Scan for the cell matching the given text and deliver its [x, y] coordinate at center. 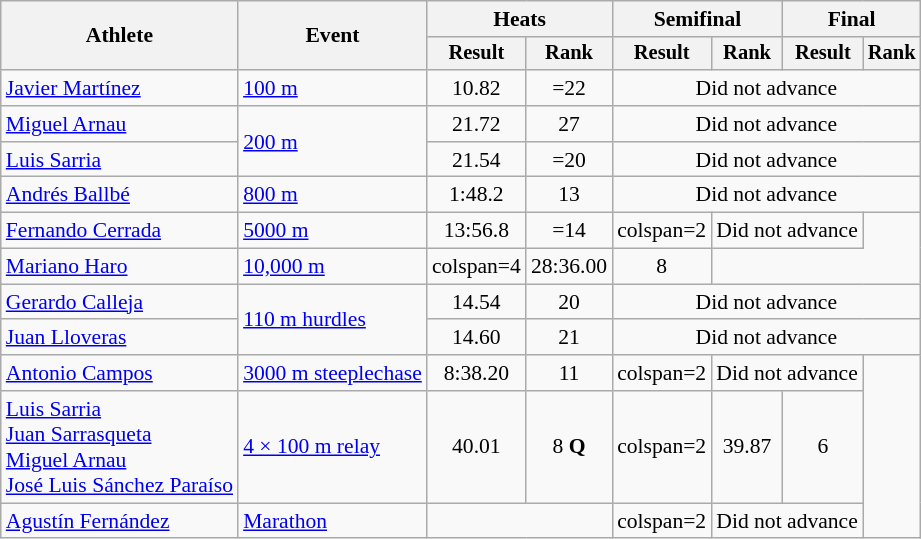
40.01 [476, 447]
200 m [332, 142]
27 [569, 124]
3000 m steeplechase [332, 373]
Luis Sarria [120, 160]
Andrés Ballbé [120, 195]
Luis SarriaJuan SarrasquetaMiguel ArnauJosé Luis Sánchez Paraíso [120, 447]
Mariano Haro [120, 267]
20 [569, 302]
=20 [569, 160]
800 m [332, 195]
Antonio Campos [120, 373]
=22 [569, 88]
11 [569, 373]
21.54 [476, 160]
14.60 [476, 338]
5000 m [332, 231]
Heats [520, 19]
Juan Lloveras [120, 338]
Final [852, 19]
Javier Martínez [120, 88]
39.87 [747, 447]
110 m hurdles [332, 320]
8 Q [569, 447]
Agustín Fernández [120, 521]
10.82 [476, 88]
1:48.2 [476, 195]
13:56.8 [476, 231]
Athlete [120, 36]
13 [569, 195]
colspan=4 [476, 267]
21.72 [476, 124]
Fernando Cerrada [120, 231]
28:36.00 [569, 267]
21 [569, 338]
10,000 m [332, 267]
Event [332, 36]
4 × 100 m relay [332, 447]
Marathon [332, 521]
Semifinal [698, 19]
6 [823, 447]
8:38.20 [476, 373]
14.54 [476, 302]
Gerardo Calleja [120, 302]
=14 [569, 231]
8 [662, 267]
Miguel Arnau [120, 124]
100 m [332, 88]
